Return the (x, y) coordinate for the center point of the cell that contains the specified text.  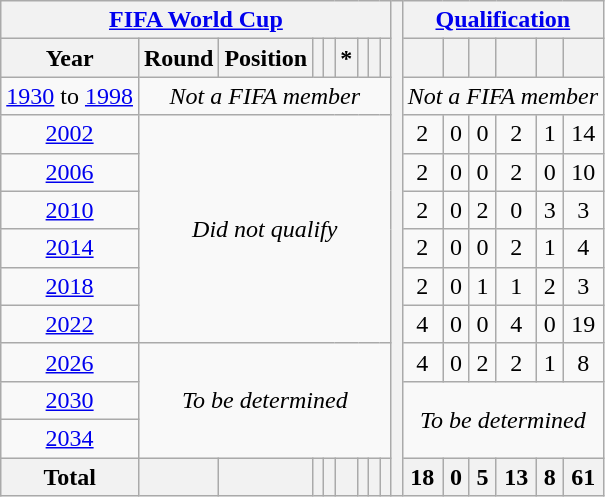
* (346, 58)
2030 (70, 400)
13 (516, 477)
FIFA World Cup (196, 20)
Total (70, 477)
Qualification (502, 20)
5 (482, 477)
Round (178, 58)
2006 (70, 172)
10 (584, 172)
2010 (70, 210)
2026 (70, 362)
Did not qualify (264, 229)
1930 to 1998 (70, 96)
19 (584, 324)
61 (584, 477)
Year (70, 58)
2002 (70, 134)
14 (584, 134)
2014 (70, 248)
Position (266, 58)
2018 (70, 286)
2034 (70, 438)
2022 (70, 324)
18 (422, 477)
